Provide the [x, y] coordinate of the cell's center where the given text is located.  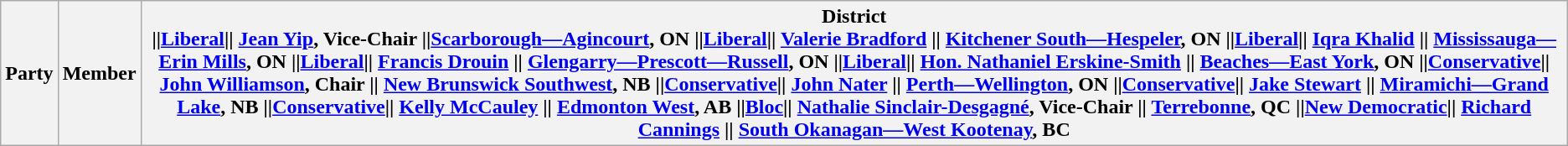
Party [29, 74]
Member [99, 74]
